Search for the cell housing the specified text and yield its (x, y) center coordinate. 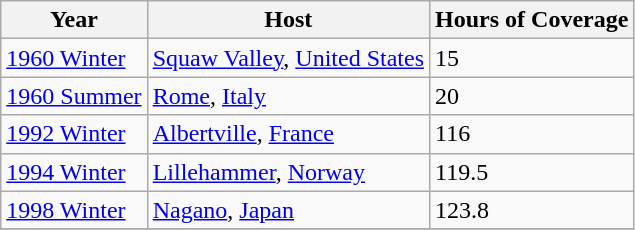
Rome, Italy (288, 96)
20 (532, 96)
116 (532, 134)
119.5 (532, 172)
15 (532, 58)
1992 Winter (74, 134)
Lillehammer, Norway (288, 172)
123.8 (532, 210)
1960 Summer (74, 96)
Nagano, Japan (288, 210)
1994 Winter (74, 172)
1998 Winter (74, 210)
1960 Winter (74, 58)
Host (288, 20)
Year (74, 20)
Albertville, France (288, 134)
Hours of Coverage (532, 20)
Squaw Valley, United States (288, 58)
